Determine the (x, y) coordinate at the center of the cell enclosing the given text.  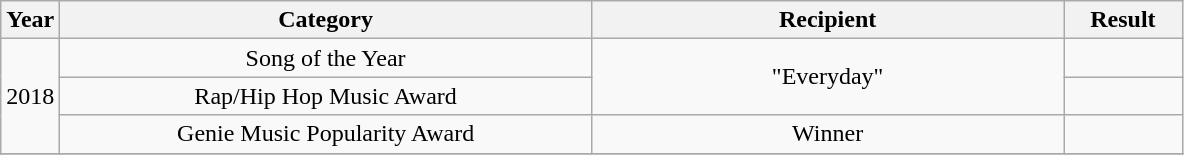
"Everyday" (827, 77)
Recipient (827, 20)
Winner (827, 134)
Genie Music Popularity Award (326, 134)
Year (30, 20)
Category (326, 20)
Rap/Hip Hop Music Award (326, 96)
Result (1123, 20)
Song of the Year (326, 58)
2018 (30, 96)
